Extract the [X, Y] coordinate from the center of the cell holding the provided text.  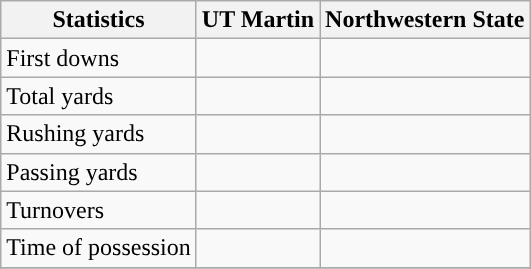
Northwestern State [425, 20]
Total yards [99, 96]
First downs [99, 58]
Turnovers [99, 210]
Statistics [99, 20]
Rushing yards [99, 134]
Passing yards [99, 172]
UT Martin [258, 20]
Time of possession [99, 248]
